From the cell containing the given text, extract its center point as [X, Y] coordinate. 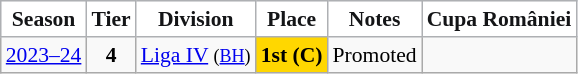
Notes [375, 19]
Cupa României [500, 19]
4 [110, 55]
Liga IV (BH) [196, 55]
Division [196, 19]
Promoted [375, 55]
1st (C) [292, 55]
Place [292, 19]
Tier [110, 19]
2023–24 [44, 55]
Season [44, 19]
